Capture the cell that displays the provided text and extract its (x, y) central coordinate. 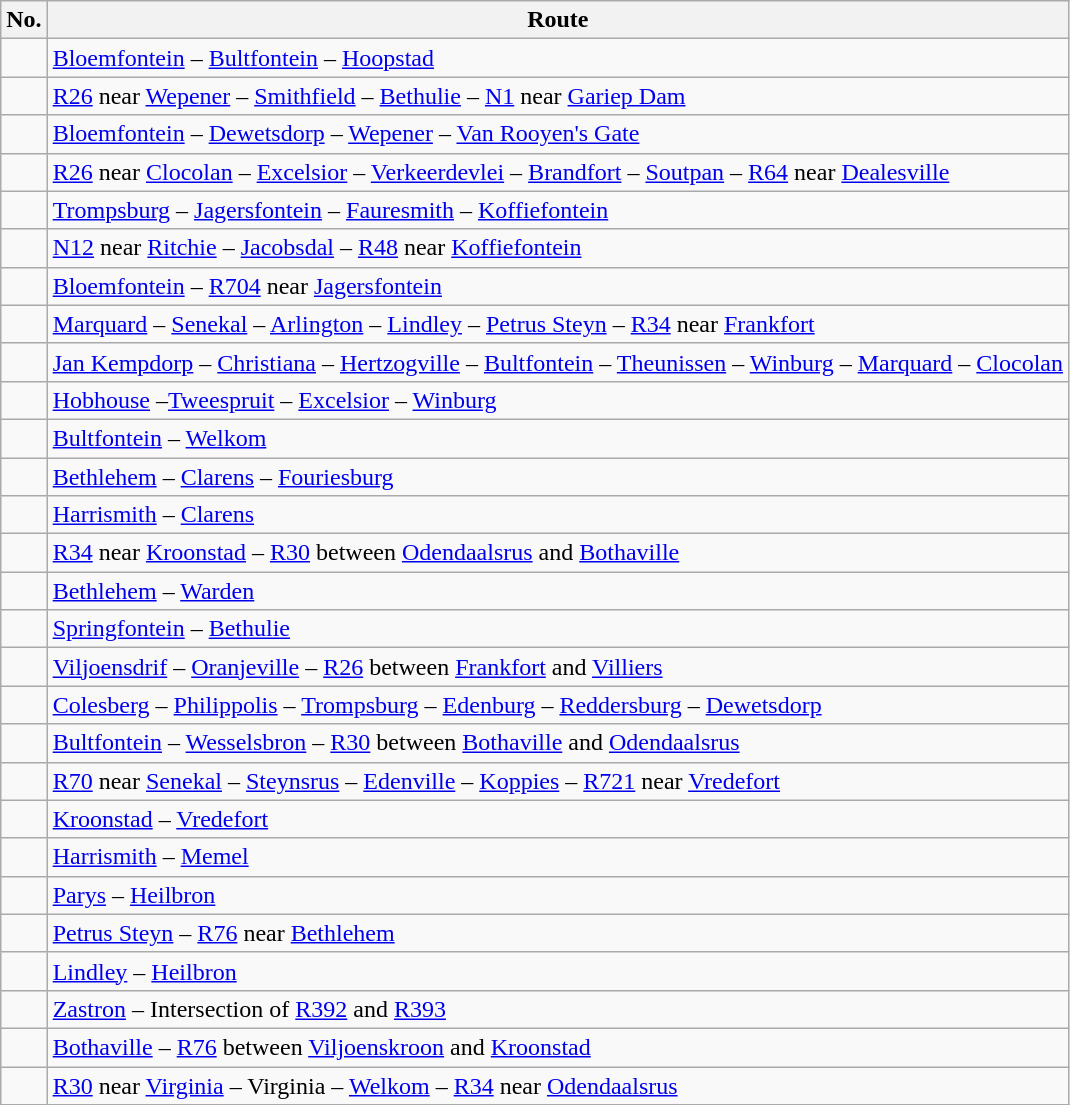
Bethlehem – Warden (558, 591)
Lindley – Heilbron (558, 971)
Bultfontein – Wesselsbron – R30 between Bothaville and Odendaalsrus (558, 743)
R26 near Wepener – Smithfield – Bethulie – N1 near Gariep Dam (558, 96)
R70 near Senekal – Steynsrus – Edenville – Koppies – R721 near Vredefort (558, 781)
Bloemfontein – Dewetsdorp – Wepener – Van Rooyen's Gate (558, 134)
R30 near Virginia – Virginia – Welkom – R34 near Odendaalsrus (558, 1085)
Trompsburg – Jagersfontein – Fauresmith – Koffiefontein (558, 210)
Zastron – Intersection of R392 and R393 (558, 1009)
Kroonstad – Vredefort (558, 819)
R34 near Kroonstad – R30 between Odendaalsrus and Bothaville (558, 553)
Bloemfontein – R704 near Jagersfontein (558, 286)
Bethlehem – Clarens – Fouriesburg (558, 477)
Colesberg – Philippolis – Trompsburg – Edenburg – Reddersburg – Dewetsdorp (558, 705)
N12 near Ritchie – Jacobsdal – R48 near Koffiefontein (558, 248)
Route (558, 20)
Bothaville – R76 between Viljoenskroon and Kroonstad (558, 1047)
Marquard – Senekal – Arlington – Lindley – Petrus Steyn – R34 near Frankfort (558, 324)
R26 near Clocolan – Excelsior – Verkeerdevlei – Brandfort – Soutpan – R64 near Dealesville (558, 172)
Harrismith – Memel (558, 857)
Bultfontein – Welkom (558, 438)
Harrismith – Clarens (558, 515)
Bloemfontein – Bultfontein – Hoopstad (558, 58)
Petrus Steyn – R76 near Bethlehem (558, 933)
Hobhouse –Tweespruit – Excelsior – Winburg (558, 400)
No. (24, 20)
Parys – Heilbron (558, 895)
Springfontein – Bethulie (558, 629)
Viljoensdrif – Oranjeville – R26 between Frankfort and Villiers (558, 667)
Jan Kempdorp – Christiana – Hertzogville – Bultfontein – Theunissen – Winburg – Marquard – Clocolan (558, 362)
